Determine the [X, Y] coordinate at the center of the cell enclosing the given text.  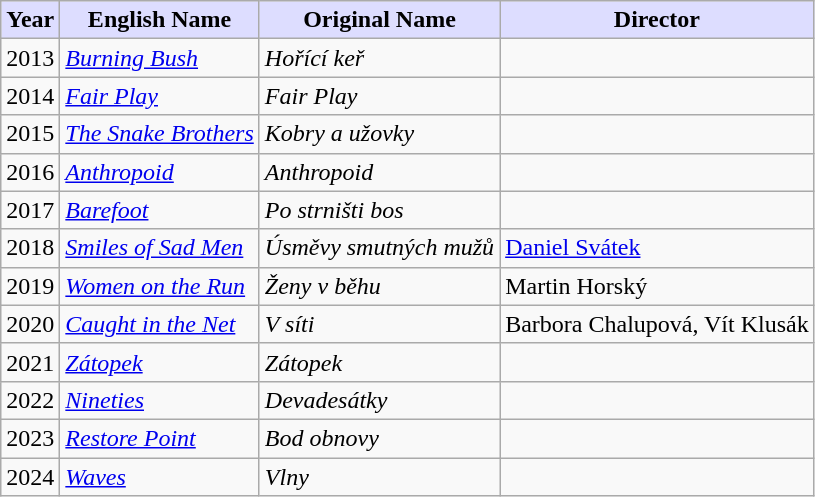
2016 [30, 172]
Director [658, 20]
2018 [30, 248]
Barbora Chalupová, Vít Klusák [658, 324]
Bod obnovy [379, 438]
Daniel Svátek [658, 248]
2022 [30, 400]
Restore Point [160, 438]
2019 [30, 286]
Kobry a užovky [379, 134]
2024 [30, 477]
Barefoot [160, 210]
2020 [30, 324]
2023 [30, 438]
Vlny [379, 477]
Burning Bush [160, 58]
2015 [30, 134]
Year [30, 20]
The Snake Brothers [160, 134]
Nineties [160, 400]
Devadesátky [379, 400]
V síti [379, 324]
Martin Horský [658, 286]
Women on the Run [160, 286]
2013 [30, 58]
English Name [160, 20]
Waves [160, 477]
2017 [30, 210]
2014 [30, 96]
Caught in the Net [160, 324]
Ženy v běhu [379, 286]
Original Name [379, 20]
Hořící keř [379, 58]
Po strništi bos [379, 210]
Úsměvy smutných mužů [379, 248]
2021 [30, 362]
Smiles of Sad Men [160, 248]
